Scan for the cell matching the given text and deliver its (X, Y) coordinate at center. 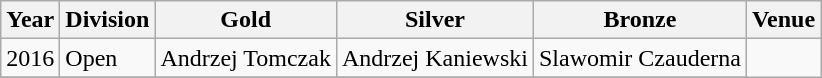
2016 (30, 58)
Venue (783, 20)
Year (30, 20)
Andrzej Tomczak (246, 58)
Open (108, 58)
Silver (434, 20)
Bronze (640, 20)
Andrzej Kaniewski (434, 58)
Gold (246, 20)
Slawomir Czauderna (640, 58)
Division (108, 20)
